Determine the (x, y) coordinate at the center of the cell enclosing the given text.  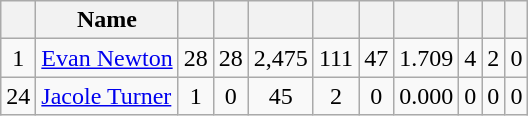
4 (470, 58)
111 (336, 58)
2,475 (280, 58)
1.709 (426, 58)
Evan Newton (107, 58)
0.000 (426, 96)
Jacole Turner (107, 96)
45 (280, 96)
47 (376, 58)
Name (107, 20)
24 (18, 96)
